Locate the cell with the specified text and output its [X, Y] center coordinate. 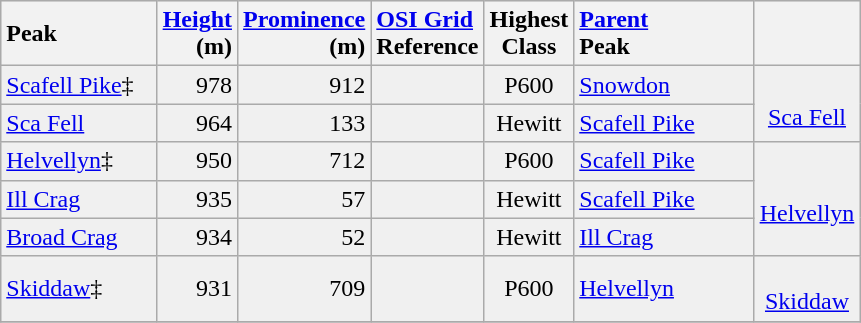
Skiddaw [807, 288]
Prominence(m) [304, 34]
57 [304, 199]
931 [197, 288]
ParentPeak [664, 34]
912 [304, 85]
Peak [79, 34]
Broad Crag [79, 237]
OSI GridReference [428, 34]
709 [304, 288]
964 [197, 123]
712 [304, 161]
950 [197, 161]
Snowdon [664, 85]
Skiddaw‡ [79, 288]
52 [304, 237]
HighestClass [529, 34]
935 [197, 199]
934 [197, 237]
Scafell Pike‡ [79, 85]
Height(m) [197, 34]
Helvellyn‡ [79, 161]
133 [304, 123]
978 [197, 85]
